Find where the given text appears and provide that cell's center as (X, Y) coordinate. 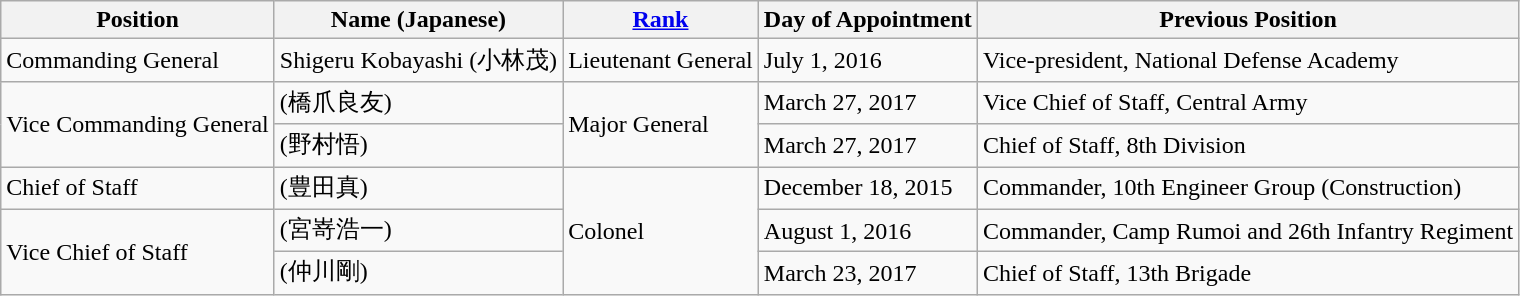
Vice Chief of Staff, Central Army (1248, 102)
Vice Commanding General (138, 124)
Previous Position (1248, 20)
December 18, 2015 (868, 188)
(野村悟) (418, 146)
Chief of Staff, 8th Division (1248, 146)
March 23, 2017 (868, 274)
Chief of Staff, 13th Brigade (1248, 274)
Vice Chief of Staff (138, 252)
Chief of Staff (138, 188)
Vice-president, National Defense Academy (1248, 60)
Shigeru Kobayashi (小林茂) (418, 60)
Commanding General (138, 60)
(仲川剛) (418, 274)
(豊田真) (418, 188)
Name (Japanese) (418, 20)
Day of Appointment (868, 20)
Commander, 10th Engineer Group (Construction) (1248, 188)
August 1, 2016 (868, 230)
July 1, 2016 (868, 60)
Lieutenant General (661, 60)
Commander, Camp Rumoi and 26th Infantry Regiment (1248, 230)
Colonel (661, 230)
(宮嵜浩一) (418, 230)
(橋爪良友) (418, 102)
Position (138, 20)
Rank (661, 20)
Major General (661, 124)
